Determine the [X, Y] coordinate at the center of the cell enclosing the given text.  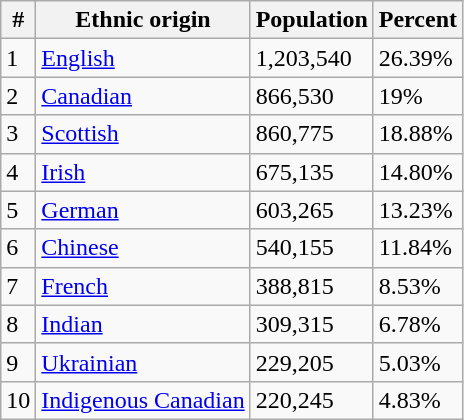
18.88% [418, 134]
Chinese [143, 248]
229,205 [312, 362]
German [143, 210]
866,530 [312, 96]
French [143, 286]
3 [18, 134]
Canadian [143, 96]
6.78% [418, 324]
10 [18, 400]
309,315 [312, 324]
2 [18, 96]
5 [18, 210]
540,155 [312, 248]
9 [18, 362]
English [143, 58]
19% [418, 96]
8.53% [418, 286]
675,135 [312, 172]
388,815 [312, 286]
4 [18, 172]
11.84% [418, 248]
7 [18, 286]
Indigenous Canadian [143, 400]
Irish [143, 172]
6 [18, 248]
13.23% [418, 210]
860,775 [312, 134]
Indian [143, 324]
1 [18, 58]
14.80% [418, 172]
Scottish [143, 134]
# [18, 20]
220,245 [312, 400]
Ukrainian [143, 362]
Percent [418, 20]
Ethnic origin [143, 20]
Population [312, 20]
5.03% [418, 362]
603,265 [312, 210]
8 [18, 324]
26.39% [418, 58]
4.83% [418, 400]
1,203,540 [312, 58]
